Provide the (x, y) coordinate of the cell's center where the given text is located.  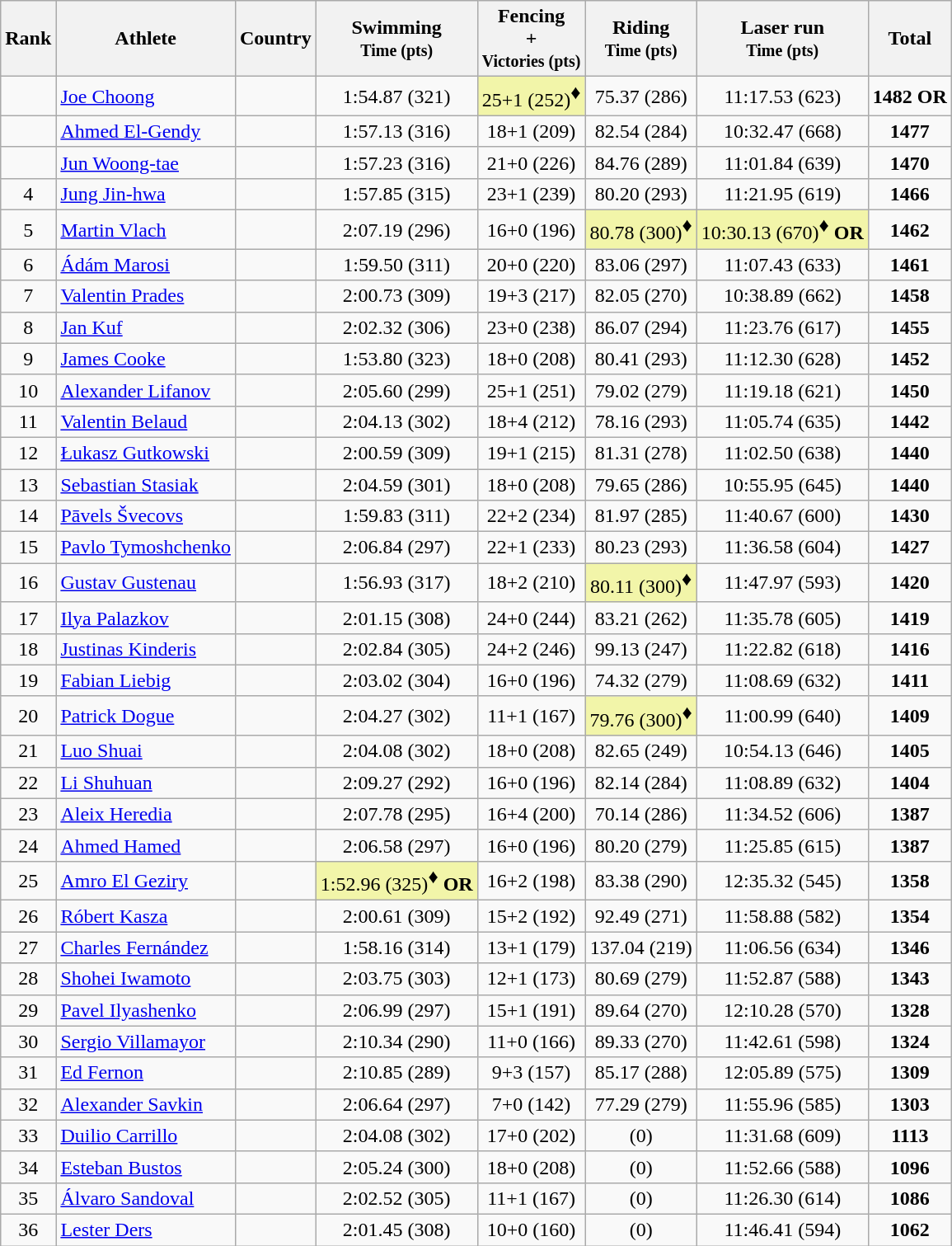
14 (28, 516)
13 (28, 485)
36 (28, 1230)
2:04.59 (301) (396, 485)
1404 (910, 783)
84.76 (289) (641, 162)
2:01.45 (308) (396, 1230)
17+0 (202) (531, 1136)
1354 (910, 916)
2:04.13 (302) (396, 421)
11+0 (166) (531, 1041)
Ed Fernon (146, 1073)
6 (28, 265)
2:03.02 (304) (396, 680)
2:10.85 (289) (396, 1073)
Lester Ders (146, 1230)
74.32 (279) (641, 680)
82.05 (270) (641, 296)
Álvaro Sandoval (146, 1198)
11:36.58 (604) (782, 548)
70.14 (286) (641, 814)
Sergio Villamayor (146, 1041)
1343 (910, 979)
2:05.24 (300) (396, 1167)
11:47.97 (593) (782, 583)
15+2 (192) (531, 916)
79.02 (279) (641, 390)
1:52.96 (325)♦ OR (396, 881)
2:06.99 (297) (396, 1010)
1452 (910, 359)
1113 (910, 1136)
11:35.78 (605) (782, 618)
Total (910, 39)
1328 (910, 1010)
Ahmed Hamed (146, 845)
Pavlo Tymoshchenko (146, 548)
1:57.13 (316) (396, 131)
89.64 (270) (641, 1010)
Martin Vlach (146, 230)
1466 (910, 194)
Alexander Lifanov (146, 390)
11:25.85 (615) (782, 845)
15+1 (191) (531, 1010)
11:46.41 (594) (782, 1230)
80.23 (293) (641, 548)
24+2 (246) (531, 649)
15 (28, 548)
1419 (910, 618)
80.20 (279) (641, 845)
5 (28, 230)
2:09.27 (292) (396, 783)
1086 (910, 1198)
2:07.19 (296) (396, 230)
82.54 (284) (641, 131)
19+1 (215) (531, 453)
11:17.53 (623) (782, 96)
11 (28, 421)
18+2 (210) (531, 583)
1062 (910, 1230)
18+4 (212) (531, 421)
1430 (910, 516)
11:42.61 (598) (782, 1041)
17 (28, 618)
1458 (910, 296)
11:23.76 (617) (782, 327)
137.04 (219) (641, 947)
Joe Choong (146, 96)
83.06 (297) (641, 265)
1477 (910, 131)
11:21.95 (619) (782, 194)
11:07.43 (633) (782, 265)
Gustav Gustenau (146, 583)
2:06.64 (297) (396, 1104)
18+1 (209) (531, 131)
2:03.75 (303) (396, 979)
11:01.84 (639) (782, 162)
80.41 (293) (641, 359)
79.65 (286) (641, 485)
19+3 (217) (531, 296)
1461 (910, 265)
10:55.95 (645) (782, 485)
2:05.60 (299) (396, 390)
78.16 (293) (641, 421)
12 (28, 453)
1462 (910, 230)
85.17 (288) (641, 1073)
11:31.68 (609) (782, 1136)
23+1 (239) (531, 194)
Rank (28, 39)
81.97 (285) (641, 516)
89.33 (270) (641, 1041)
Aleix Heredia (146, 814)
10:32.47 (668) (782, 131)
2:00.59 (309) (396, 453)
11:06.56 (634) (782, 947)
1442 (910, 421)
Duilio Carrillo (146, 1136)
10+0 (160) (531, 1230)
Ádám Marosi (146, 265)
Fabian Liebig (146, 680)
11:19.18 (621) (782, 390)
1420 (910, 583)
Justinas Kinderis (146, 649)
1309 (910, 1073)
80.78 (300)♦ (641, 230)
1:57.23 (316) (396, 162)
11:00.99 (640) (782, 716)
25 (28, 881)
11:26.30 (614) (782, 1198)
16+4 (200) (531, 814)
11:52.66 (588) (782, 1167)
Charles Fernández (146, 947)
Laser runTime (pts) (782, 39)
11:05.74 (635) (782, 421)
Sebastian Stasiak (146, 485)
27 (28, 947)
11:08.89 (632) (782, 783)
1427 (910, 548)
2:00.61 (309) (396, 916)
James Cooke (146, 359)
11:22.82 (618) (782, 649)
Valentin Belaud (146, 421)
1:53.80 (323) (396, 359)
7+0 (142) (531, 1104)
2:10.34 (290) (396, 1041)
Pāvels Švecovs (146, 516)
21 (28, 751)
30 (28, 1041)
16 (28, 583)
Jung Jin-hwa (146, 194)
1358 (910, 881)
26 (28, 916)
16+2 (198) (531, 881)
11:55.96 (585) (782, 1104)
25+1 (251) (531, 390)
32 (28, 1104)
10:30.13 (670)♦ OR (782, 230)
11:40.67 (600) (782, 516)
1470 (910, 162)
2:06.84 (297) (396, 548)
2:02.84 (305) (396, 649)
Jun Woong-tae (146, 162)
29 (28, 1010)
11:58.88 (582) (782, 916)
18 (28, 649)
22 (28, 783)
Ilya Palazkov (146, 618)
1:57.85 (315) (396, 194)
1303 (910, 1104)
2:01.15 (308) (396, 618)
25+1 (252)♦ (531, 96)
Patrick Dogue (146, 716)
10:54.13 (646) (782, 751)
Pavel Ilyashenko (146, 1010)
SwimmingTime (pts) (396, 39)
9 (28, 359)
Ahmed El-Gendy (146, 131)
1416 (910, 649)
8 (28, 327)
23+0 (238) (531, 327)
24 (28, 845)
11:34.52 (606) (782, 814)
Esteban Bustos (146, 1167)
9+3 (157) (531, 1073)
20 (28, 716)
12:35.32 (545) (782, 881)
22+2 (234) (531, 516)
1482 OR (910, 96)
2:02.52 (305) (396, 1198)
33 (28, 1136)
86.07 (294) (641, 327)
80.69 (279) (641, 979)
Alexander Savkin (146, 1104)
81.31 (278) (641, 453)
77.29 (279) (641, 1104)
34 (28, 1167)
12:05.89 (575) (782, 1073)
83.38 (290) (641, 881)
4 (28, 194)
82.14 (284) (641, 783)
19 (28, 680)
99.13 (247) (641, 649)
Róbert Kasza (146, 916)
1:58.16 (314) (396, 947)
1450 (910, 390)
82.65 (249) (641, 751)
1409 (910, 716)
RidingTime (pts) (641, 39)
Valentin Prades (146, 296)
1:54.87 (321) (396, 96)
2:06.58 (297) (396, 845)
75.37 (286) (641, 96)
80.11 (300)♦ (641, 583)
Luo Shuai (146, 751)
10:38.89 (662) (782, 296)
Country (275, 39)
11:02.50 (638) (782, 453)
7 (28, 296)
2:02.32 (306) (396, 327)
1:59.83 (311) (396, 516)
92.49 (271) (641, 916)
20+0 (220) (531, 265)
24+0 (244) (531, 618)
22+1 (233) (531, 548)
1096 (910, 1167)
1:56.93 (317) (396, 583)
1324 (910, 1041)
10 (28, 390)
1405 (910, 751)
11:12.30 (628) (782, 359)
13+1 (179) (531, 947)
1346 (910, 947)
31 (28, 1073)
21+0 (226) (531, 162)
23 (28, 814)
28 (28, 979)
12:10.28 (570) (782, 1010)
Fencing+Victories (pts) (531, 39)
35 (28, 1198)
Li Shuhuan (146, 783)
Shohei Iwamoto (146, 979)
83.21 (262) (641, 618)
Amro El Geziry (146, 881)
Łukasz Gutkowski (146, 453)
1:59.50 (311) (396, 265)
79.76 (300)♦ (641, 716)
1455 (910, 327)
Jan Kuf (146, 327)
80.20 (293) (641, 194)
12+1 (173) (531, 979)
2:04.27 (302) (396, 716)
Athlete (146, 39)
11:08.69 (632) (782, 680)
2:00.73 (309) (396, 296)
2:07.78 (295) (396, 814)
11:52.87 (588) (782, 979)
1411 (910, 680)
